Return (x, y) of the center of cell containing provided text 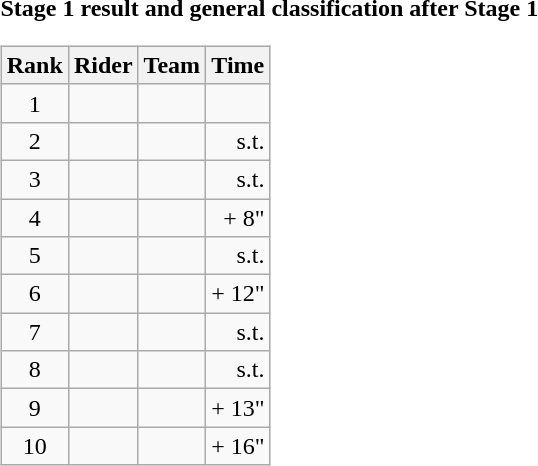
Time (238, 65)
8 (34, 370)
+ 13" (238, 408)
4 (34, 217)
7 (34, 332)
2 (34, 141)
1 (34, 103)
+ 8" (238, 217)
+ 16" (238, 446)
10 (34, 446)
9 (34, 408)
Team (172, 65)
Rank (34, 65)
3 (34, 179)
+ 12" (238, 294)
6 (34, 294)
Rider (103, 65)
5 (34, 256)
